Identify which cell holds the provided text, then report its [X, Y] central coordinate. 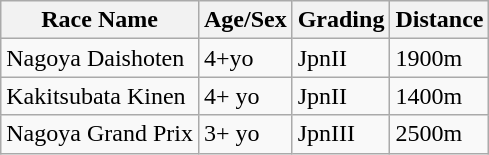
Nagoya Grand Prix [100, 134]
3+ yo [245, 134]
1400m [440, 96]
Race Name [100, 20]
Age/Sex [245, 20]
4+ yo [245, 96]
Distance [440, 20]
4+yo [245, 58]
Nagoya Daishoten [100, 58]
2500m [440, 134]
Kakitsubata Kinen [100, 96]
1900m [440, 58]
JpnIII [341, 134]
Grading [341, 20]
